Scan for the cell matching the given text and deliver its (x, y) coordinate at center. 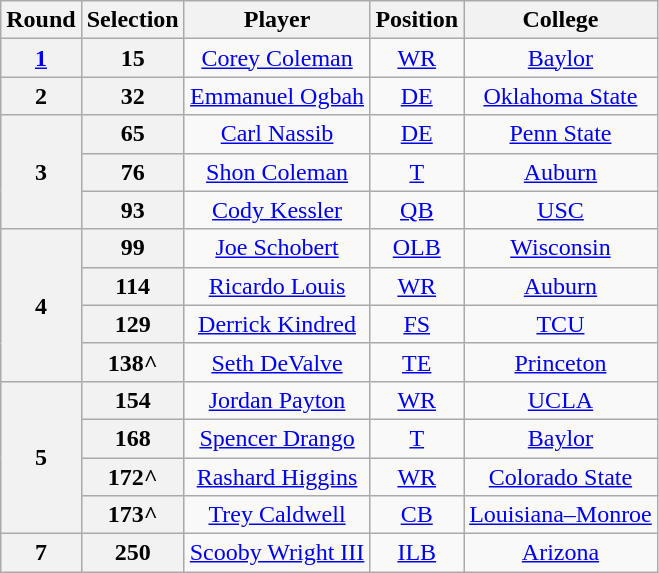
Oklahoma State (561, 96)
172^ (132, 477)
138^ (132, 362)
Shon Coleman (277, 172)
76 (132, 172)
15 (132, 58)
1 (41, 58)
4 (41, 305)
Penn State (561, 134)
College (561, 20)
Spencer Drango (277, 438)
114 (132, 286)
Position (417, 20)
93 (132, 210)
Player (277, 20)
Trey Caldwell (277, 515)
3 (41, 172)
Selection (132, 20)
TCU (561, 324)
Emmanuel Ogbah (277, 96)
Princeton (561, 362)
Seth DeValve (277, 362)
Ricardo Louis (277, 286)
QB (417, 210)
Carl Nassib (277, 134)
32 (132, 96)
99 (132, 248)
Derrick Kindred (277, 324)
Scooby Wright III (277, 553)
Colorado State (561, 477)
Cody Kessler (277, 210)
Arizona (561, 553)
2 (41, 96)
TE (417, 362)
FS (417, 324)
USC (561, 210)
129 (132, 324)
UCLA (561, 400)
7 (41, 553)
CB (417, 515)
Jordan Payton (277, 400)
5 (41, 457)
173^ (132, 515)
Wisconsin (561, 248)
OLB (417, 248)
Joe Schobert (277, 248)
Rashard Higgins (277, 477)
154 (132, 400)
Corey Coleman (277, 58)
65 (132, 134)
ILB (417, 553)
Round (41, 20)
168 (132, 438)
250 (132, 553)
Louisiana–Monroe (561, 515)
